Scan for the cell matching the given text and deliver its [X, Y] coordinate at center. 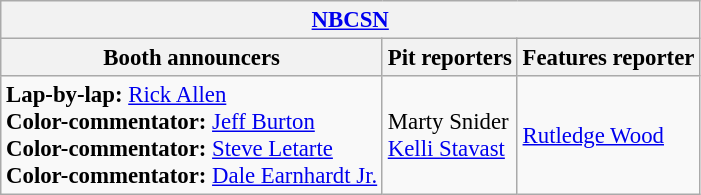
Rutledge Wood [608, 136]
Booth announcers [192, 58]
Marty SniderKelli Stavast [450, 136]
Pit reporters [450, 58]
Lap-by-lap: Rick AllenColor-commentator: Jeff BurtonColor-commentator: Steve LetarteColor-commentator: Dale Earnhardt Jr. [192, 136]
NBCSN [350, 20]
Features reporter [608, 58]
